Extract the (x, y) coordinate from the center of the cell holding the provided text.  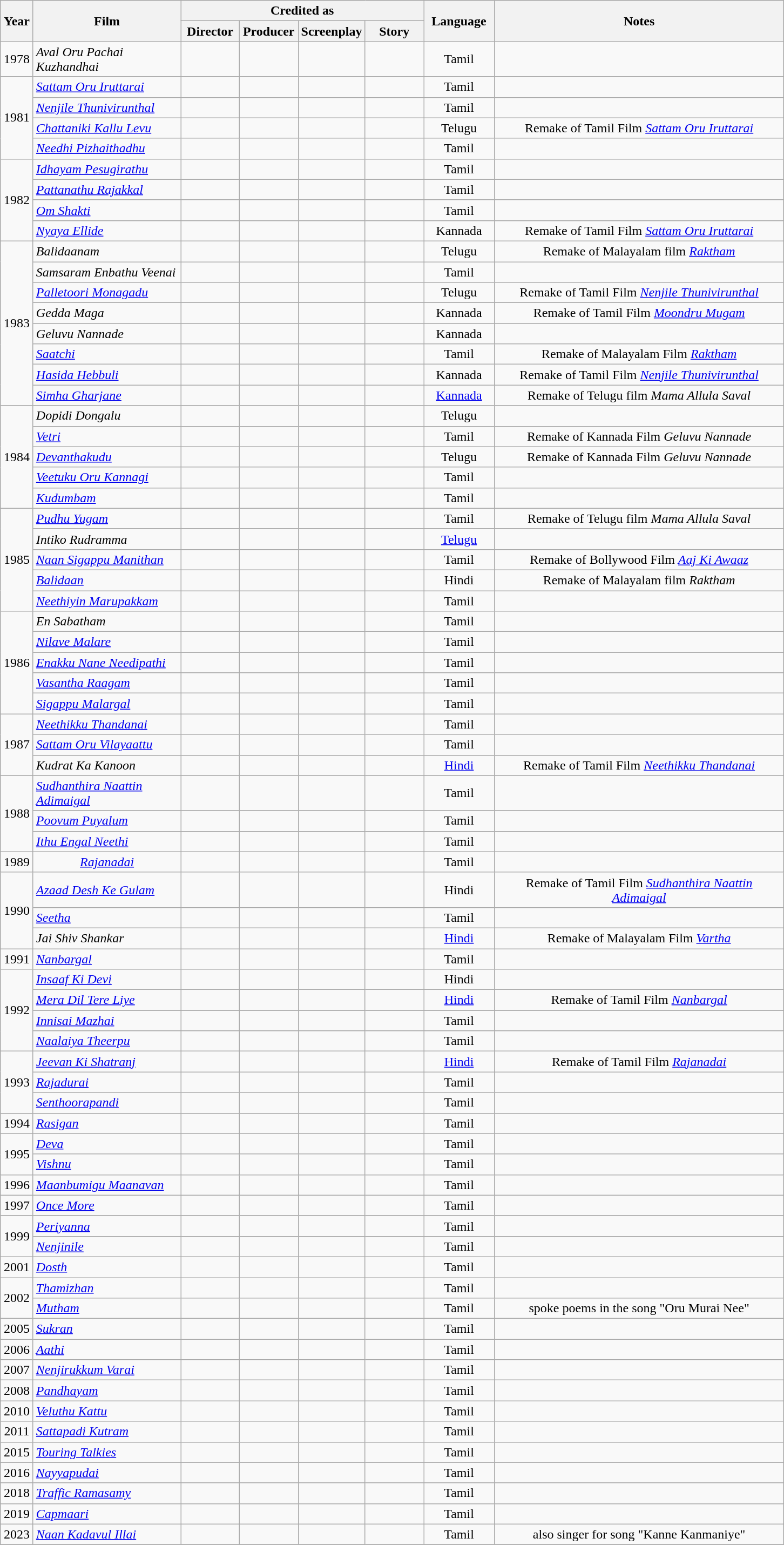
1986 (17, 663)
Saatchi (107, 354)
Thamizhan (107, 1288)
Vetri (107, 436)
Aathi (107, 1350)
Pattanathu Rajakkal (107, 190)
Pudhu Yugam (107, 518)
Kudumbam (107, 498)
Jeevan Ki Shatranj (107, 1062)
Capmaari (107, 1514)
Remake of Malayalam Film Raktham (639, 354)
2006 (17, 1350)
Devanthakudu (107, 457)
1987 (17, 745)
Hasida Hebbuli (107, 375)
Nayyapudai (107, 1473)
2007 (17, 1370)
Nyaya Ellide (107, 231)
Balidaan (107, 580)
1978 (17, 59)
Palletoori Monagadu (107, 293)
2023 (17, 1534)
2016 (17, 1473)
Once More (107, 1205)
1995 (17, 1154)
Maanbumigu Maanavan (107, 1185)
1989 (17, 862)
2011 (17, 1432)
Azaad Desh Ke Gulam (107, 890)
Naalaiya Theerpu (107, 1041)
1988 (17, 813)
Intiko Rudramma (107, 539)
Naan Kadavul Illai (107, 1534)
Chattaniki Kallu Levu (107, 128)
1991 (17, 959)
Sudhanthira Naattin Adimaigal (107, 793)
Kudrat Ka Kanoon (107, 765)
Vasantha Raagam (107, 683)
1993 (17, 1082)
2010 (17, 1411)
1983 (17, 323)
Sattam Oru Vilayaattu (107, 745)
Film (107, 21)
Nenjirukkum Varai (107, 1370)
1981 (17, 118)
2002 (17, 1298)
Notes (639, 21)
Remake of Bollywood Film Aaj Ki Awaaz (639, 559)
Enakku Nane Needipathi (107, 663)
Simha Gharjane (107, 395)
1999 (17, 1236)
Innisai Mazhai (107, 1021)
1982 (17, 200)
Sattam Oru Iruttarai (107, 87)
En Sabatham (107, 622)
Remake of Tamil Film Sudhanthira Naattin Adimaigal (639, 890)
2019 (17, 1514)
Screenplay (332, 31)
Seetha (107, 917)
Language (459, 21)
Dopidi Dongalu (107, 416)
Samsaram Enbathu Veenai (107, 272)
1984 (17, 457)
Gedda Maga (107, 313)
Nilave Malare (107, 642)
2008 (17, 1391)
Periyanna (107, 1226)
Touring Talkies (107, 1452)
Sattapadi Kutram (107, 1432)
Insaaf Ki Devi (107, 980)
Balidaanam (107, 251)
2005 (17, 1329)
Geluvu Nannade (107, 334)
Mera Dil Tere Liye (107, 1000)
Vishnu (107, 1164)
1985 (17, 559)
Remake of Tamil Film Rajanadai (639, 1062)
Jai Shiv Shankar (107, 938)
Nanbargal (107, 959)
Senthoorapandi (107, 1103)
Sigappu Malargal (107, 704)
Neethikku Thandanai (107, 724)
Pandhayam (107, 1391)
spoke poems in the song "Oru Murai Nee" (639, 1308)
2001 (17, 1267)
Nenjinile (107, 1246)
Aval Oru Pachai Kuzhandhai (107, 59)
Ithu Engal Neethi (107, 841)
Rajadurai (107, 1082)
Deva (107, 1144)
1996 (17, 1185)
Poovum Puyalum (107, 821)
Director (211, 31)
Naan Sigappu Manithan (107, 559)
1997 (17, 1205)
1994 (17, 1123)
2018 (17, 1493)
Producer (269, 31)
Remake of Tamil Film Moondru Mugam (639, 313)
1992 (17, 1010)
Rasigan (107, 1123)
Credited as (302, 11)
Nenjile Thunivirunthal (107, 107)
Veluthu Kattu (107, 1411)
Remake of Tamil Film Nanbargal (639, 1000)
Neethiyin Marupakkam (107, 601)
Story (394, 31)
also singer for song "Kanne Kanmaniye" (639, 1534)
Needhi Pizhaithadhu (107, 149)
Traffic Ramasamy (107, 1493)
2015 (17, 1452)
Year (17, 21)
Om Shakti (107, 210)
Sukran (107, 1329)
Veetuku Oru Kannagi (107, 477)
Rajanadai (107, 862)
Remake of Malayalam Film Vartha (639, 938)
Mutham (107, 1308)
1990 (17, 910)
Idhayam Pesugirathu (107, 169)
Dosth (107, 1267)
Remake of Tamil Film Neethikku Thandanai (639, 765)
